Locate the cell with the specified text and output its (x, y) center coordinate. 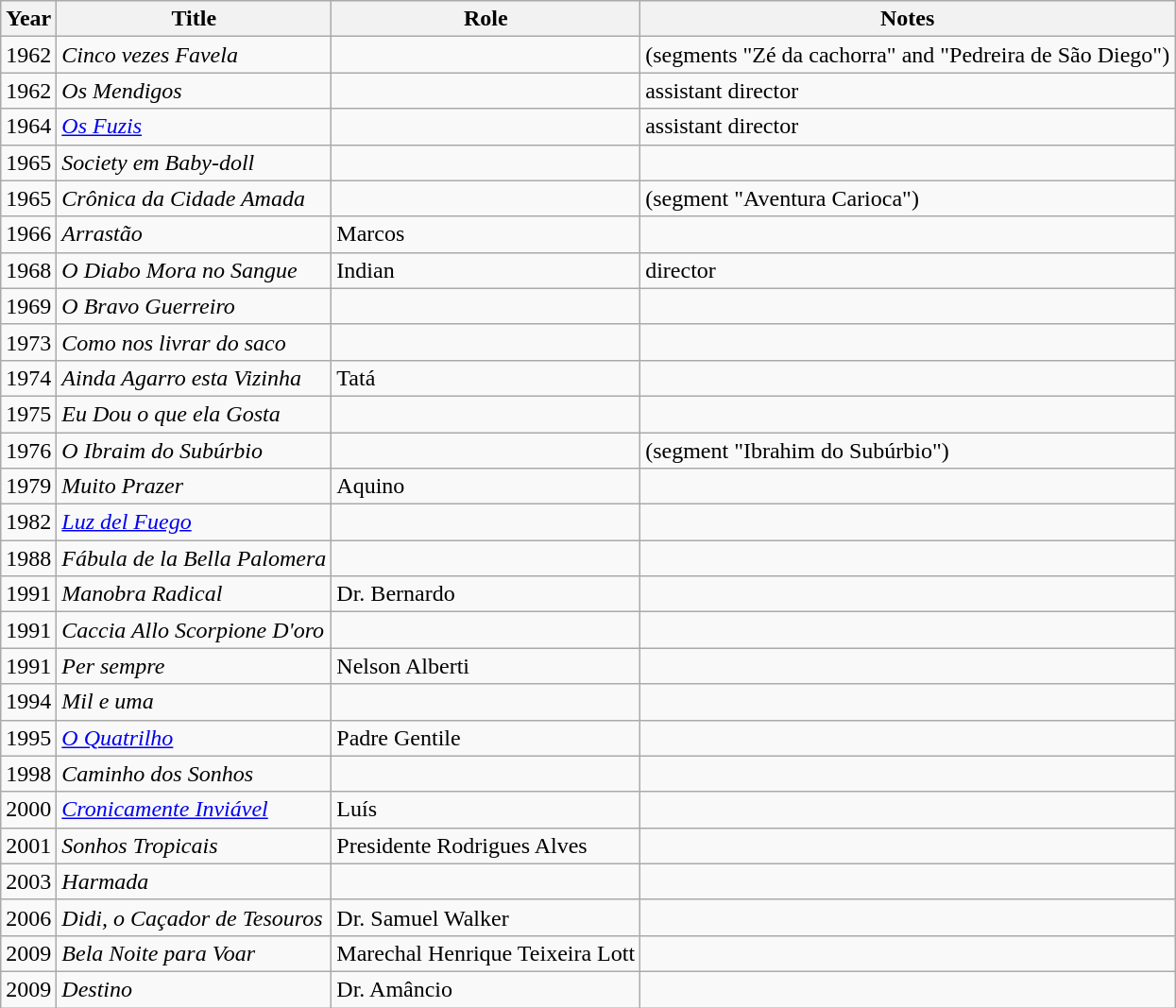
1964 (28, 127)
Eu Dou o que ela Gosta (195, 414)
1988 (28, 558)
Arrastão (195, 234)
Harmada (195, 881)
Sonhos Tropicais (195, 846)
Role (486, 19)
1979 (28, 487)
1998 (28, 774)
Aquino (486, 487)
Bela Noite para Voar (195, 953)
(segment "Ibrahim do Subúrbio") (908, 451)
1975 (28, 414)
Luz del Fuego (195, 522)
Ainda Agarro esta Vizinha (195, 378)
Didi, o Caçador de Tesouros (195, 917)
O Quatrilho (195, 738)
Title (195, 19)
1973 (28, 342)
1974 (28, 378)
1995 (28, 738)
Caminho dos Sonhos (195, 774)
Mil e uma (195, 702)
2001 (28, 846)
Fábula de la Bella Palomera (195, 558)
Os Fuzis (195, 127)
Dr. Samuel Walker (486, 917)
Manobra Radical (195, 594)
Como nos livrar do saco (195, 342)
Notes (908, 19)
(segment "Aventura Carioca") (908, 198)
Per sempre (195, 666)
Cinco vezes Favela (195, 55)
1982 (28, 522)
1976 (28, 451)
Os Mendigos (195, 91)
1966 (28, 234)
Indian (486, 270)
Nelson Alberti (486, 666)
Marcos (486, 234)
O Bravo Guerreiro (195, 306)
Tatá (486, 378)
Caccia Allo Scorpione D'oro (195, 630)
Marechal Henrique Teixeira Lott (486, 953)
Dr. Bernardo (486, 594)
Presidente Rodrigues Alves (486, 846)
Crônica da Cidade Amada (195, 198)
2006 (28, 917)
2000 (28, 810)
Padre Gentile (486, 738)
director (908, 270)
Destino (195, 989)
O Ibraim do Subúrbio (195, 451)
Cronicamente Inviável (195, 810)
Dr. Amâncio (486, 989)
1994 (28, 702)
Year (28, 19)
Luís (486, 810)
1968 (28, 270)
O Diabo Mora no Sangue (195, 270)
1969 (28, 306)
(segments "Zé da cachorra" and "Pedreira de São Diego") (908, 55)
Muito Prazer (195, 487)
Society em Baby-doll (195, 162)
2003 (28, 881)
